From the cell containing the given text, extract its center point as (X, Y) coordinate. 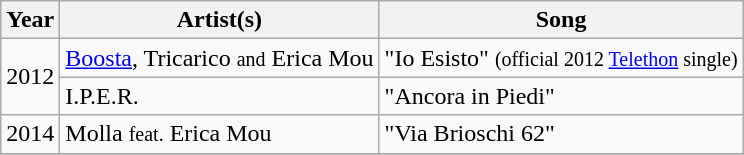
2012 (30, 77)
"Ancora in Piedi" (561, 96)
Song (561, 20)
Artist(s) (220, 20)
2014 (30, 134)
I.P.E.R. (220, 96)
Molla feat. Erica Mou (220, 134)
Boosta, Tricarico and Erica Mou (220, 58)
Year (30, 20)
"Io Esisto" (official 2012 Telethon single) (561, 58)
"Via Brioschi 62" (561, 134)
